Locate the cell with the specified text and output its [x, y] center coordinate. 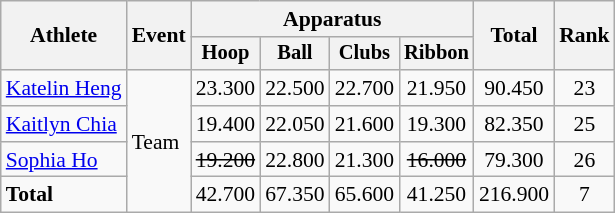
Athlete [64, 36]
65.600 [364, 195]
Ribbon [436, 54]
90.450 [514, 88]
23 [584, 88]
Katelin Heng [64, 88]
Clubs [364, 54]
25 [584, 124]
79.300 [514, 160]
42.700 [226, 195]
82.350 [514, 124]
21.950 [436, 88]
19.300 [436, 124]
Ball [294, 54]
22.050 [294, 124]
22.700 [364, 88]
Apparatus [332, 19]
7 [584, 195]
16.000 [436, 160]
Hoop [226, 54]
22.500 [294, 88]
Event [159, 36]
216.900 [514, 195]
21.300 [364, 160]
19.200 [226, 160]
23.300 [226, 88]
19.400 [226, 124]
Rank [584, 36]
Team [159, 141]
22.800 [294, 160]
67.350 [294, 195]
Sophia Ho [64, 160]
41.250 [436, 195]
21.600 [364, 124]
Kaitlyn Chia [64, 124]
26 [584, 160]
